Extract the (X, Y) coordinate from the center of the cell holding the provided text.  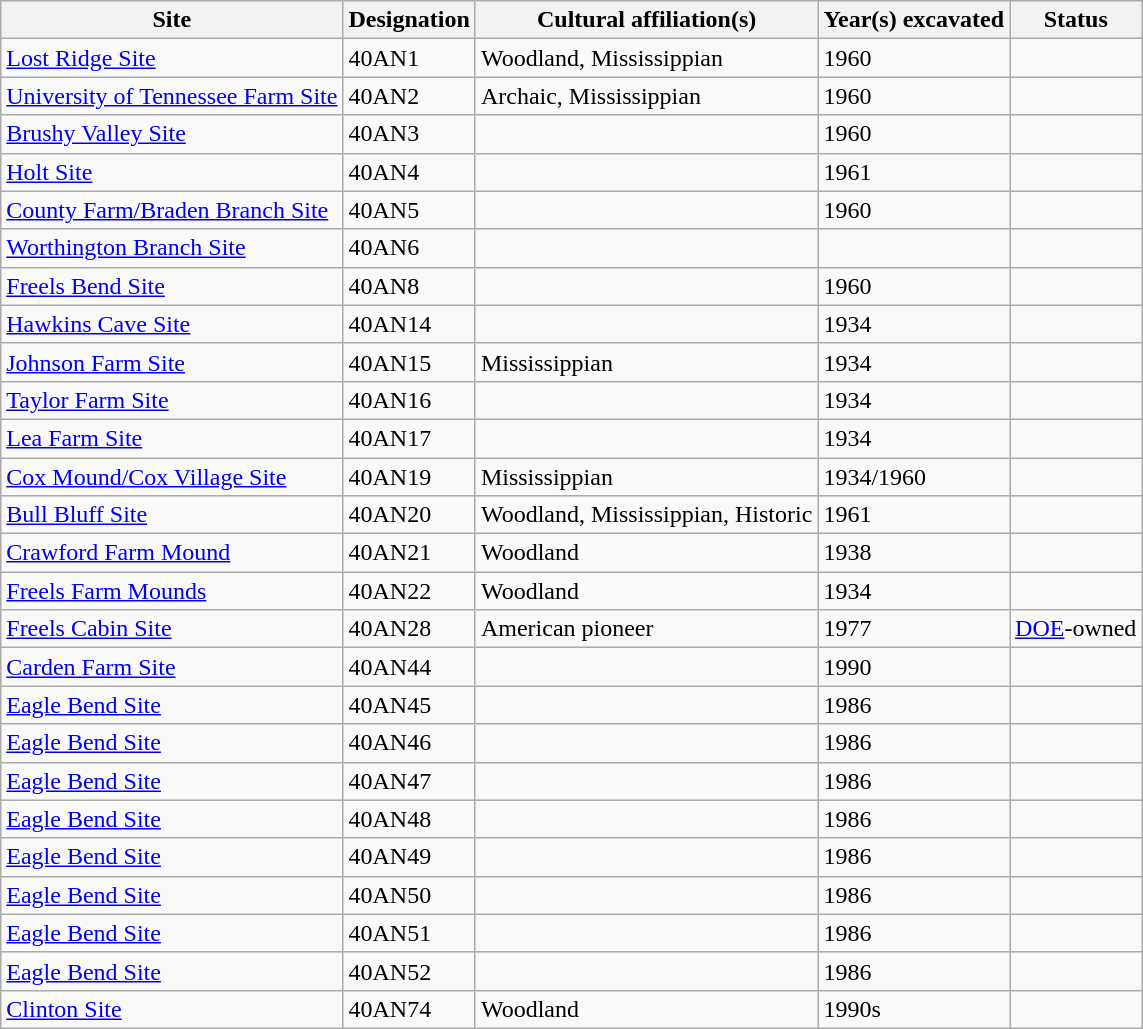
Carden Farm Site (172, 667)
Woodland, Mississippian (646, 58)
Worthington Branch Site (172, 248)
40AN3 (409, 134)
40AN45 (409, 705)
Johnson Farm Site (172, 362)
Freels Farm Mounds (172, 591)
Archaic, Mississippian (646, 96)
Designation (409, 20)
40AN44 (409, 667)
40AN16 (409, 400)
40AN22 (409, 591)
Woodland, Mississippian, Historic (646, 515)
Clinton Site (172, 1009)
University of Tennessee Farm Site (172, 96)
40AN52 (409, 971)
Bull Bluff Site (172, 515)
40AN51 (409, 933)
40AN49 (409, 857)
40AN46 (409, 743)
40AN28 (409, 629)
Brushy Valley Site (172, 134)
Hawkins Cave Site (172, 324)
Freels Cabin Site (172, 629)
County Farm/Braden Branch Site (172, 210)
Cox Mound/Cox Village Site (172, 477)
40AN50 (409, 895)
Cultural affiliation(s) (646, 20)
Year(s) excavated (914, 20)
40AN19 (409, 477)
40AN47 (409, 781)
40AN20 (409, 515)
40AN74 (409, 1009)
40AN14 (409, 324)
40AN6 (409, 248)
American pioneer (646, 629)
40AN15 (409, 362)
Taylor Farm Site (172, 400)
1934/1960 (914, 477)
40AN48 (409, 819)
40AN1 (409, 58)
1990 (914, 667)
Site (172, 20)
Lea Farm Site (172, 438)
1990s (914, 1009)
1938 (914, 553)
Holt Site (172, 172)
Crawford Farm Mound (172, 553)
40AN4 (409, 172)
40AN2 (409, 96)
1977 (914, 629)
40AN17 (409, 438)
Status (1076, 20)
40AN8 (409, 286)
40AN5 (409, 210)
Freels Bend Site (172, 286)
40AN21 (409, 553)
DOE-owned (1076, 629)
Lost Ridge Site (172, 58)
